Search for the cell housing the specified text and yield its (X, Y) center coordinate. 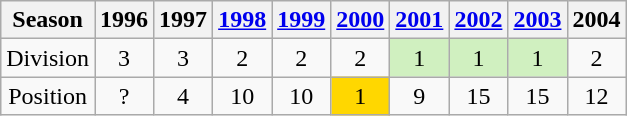
1996 (124, 20)
Season (48, 20)
1999 (302, 20)
2001 (420, 20)
4 (184, 96)
1998 (242, 20)
? (124, 96)
Division (48, 58)
1997 (184, 20)
9 (420, 96)
12 (596, 96)
2000 (360, 20)
2002 (478, 20)
2004 (596, 20)
Position (48, 96)
2003 (538, 20)
